Output the [x, y] coordinate of the center of the cell containing the given text.  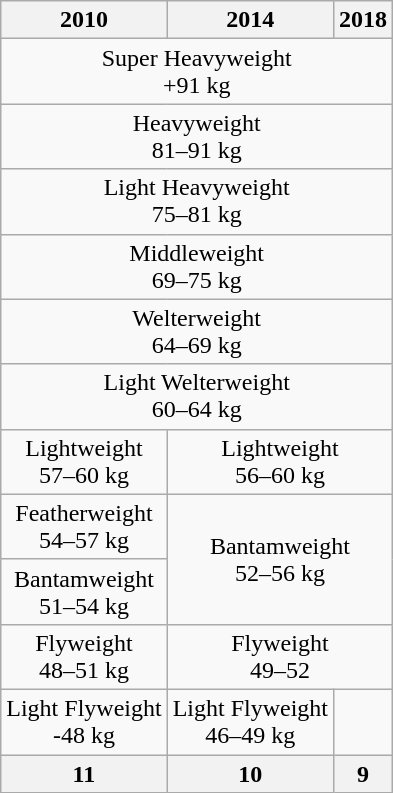
Bantamweight51–54 kg [84, 592]
Flyweight48–51 kg [84, 656]
2014 [250, 20]
9 [364, 773]
Flyweight49–52 [280, 656]
Heavyweight81–91 kg [197, 136]
Featherweight54–57 kg [84, 526]
Lightweight57–60 kg [84, 462]
Light Flyweight46–49 kg [250, 722]
Middleweight69–75 kg [197, 266]
Bantamweight52–56 kg [280, 559]
Welterweight64–69 kg [197, 332]
11 [84, 773]
Light Heavyweight75–81 kg [197, 202]
2010 [84, 20]
Lightweight56–60 kg [280, 462]
Light Welterweight60–64 kg [197, 396]
2018 [364, 20]
Light Flyweight-48 kg [84, 722]
10 [250, 773]
Super Heavyweight+91 kg [197, 72]
